Capture the cell that displays the provided text and extract its [x, y] central coordinate. 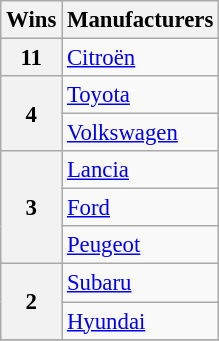
Ford [140, 208]
Volkswagen [140, 133]
Lancia [140, 170]
Peugeot [140, 245]
Wins [32, 20]
4 [32, 114]
2 [32, 302]
3 [32, 208]
Hyundai [140, 321]
Citroën [140, 58]
Toyota [140, 95]
11 [32, 58]
Manufacturers [140, 20]
Subaru [140, 283]
